Capture the cell that displays the provided text and extract its [x, y] central coordinate. 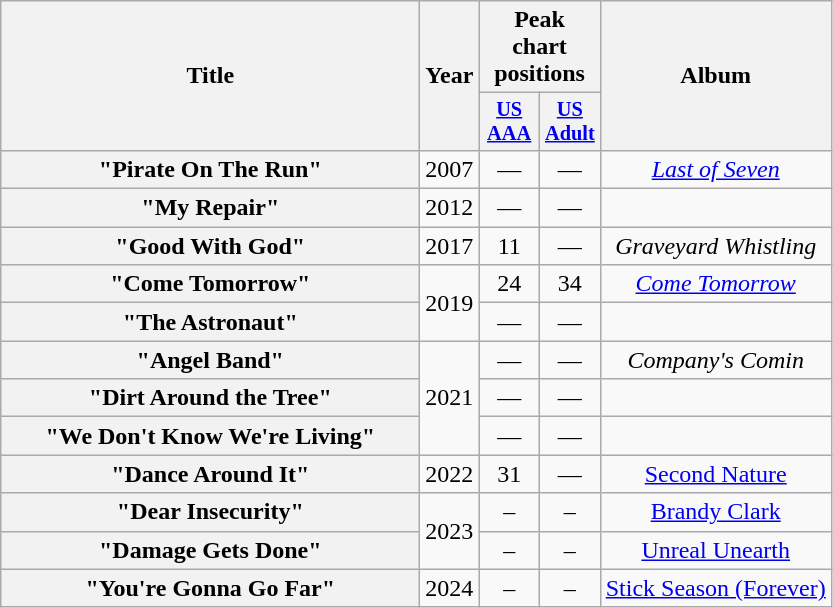
"Dirt Around the Tree" [210, 398]
"My Repair" [210, 208]
"Good With God" [210, 246]
Unreal Unearth [716, 550]
Title [210, 76]
2021 [450, 398]
"You're Gonna Go Far" [210, 588]
"The Astronaut" [210, 322]
34 [570, 284]
24 [510, 284]
Stick Season (Forever) [716, 588]
Graveyard Whistling [716, 246]
Year [450, 76]
"Dear Insecurity" [210, 512]
Album [716, 76]
USAdult [570, 122]
2024 [450, 588]
Second Nature [716, 474]
"Angel Band" [210, 360]
2022 [450, 474]
31 [510, 474]
Company's Comin [716, 360]
2007 [450, 169]
"We Don't Know We're Living" [210, 436]
Come Tomorrow [716, 284]
Brandy Clark [716, 512]
2012 [450, 208]
"Pirate On The Run" [210, 169]
2023 [450, 531]
Last of Seven [716, 169]
Peak chart positions [540, 47]
"Dance Around It" [210, 474]
"Come Tomorrow" [210, 284]
11 [510, 246]
USAAA [510, 122]
"Damage Gets Done" [210, 550]
2019 [450, 303]
2017 [450, 246]
